Identify which cell holds the provided text, then report its [x, y] central coordinate. 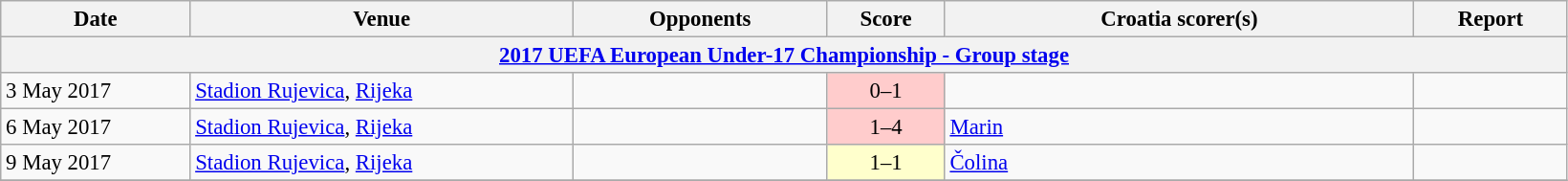
Marin [1180, 127]
3 May 2017 [96, 91]
Score [885, 19]
9 May 2017 [96, 163]
1–1 [885, 163]
Čolina [1180, 163]
Opponents [700, 19]
Croatia scorer(s) [1180, 19]
Venue [382, 19]
1–4 [885, 127]
0–1 [885, 91]
6 May 2017 [96, 127]
Date [96, 19]
2017 UEFA European Under-17 Championship - Group stage [784, 56]
Report [1492, 19]
